Return [X, Y] of the center of cell containing provided text 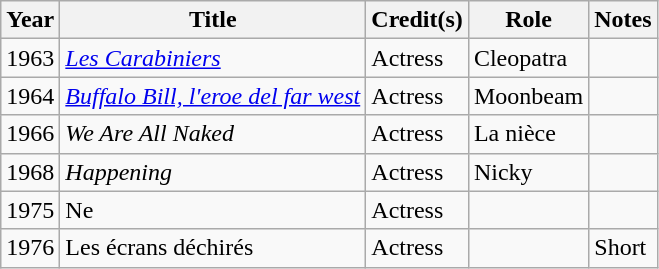
1976 [30, 248]
1964 [30, 96]
Nicky [528, 172]
Cleopatra [528, 58]
Short [623, 248]
Title [213, 20]
Notes [623, 20]
We Are All Naked [213, 134]
Ne [213, 210]
Moonbeam [528, 96]
Les écrans déchirés [213, 248]
Happening [213, 172]
1968 [30, 172]
1963 [30, 58]
1975 [30, 210]
Credit(s) [418, 20]
Buffalo Bill, l'eroe del far west [213, 96]
Year [30, 20]
La nièce [528, 134]
Role [528, 20]
1966 [30, 134]
Les Carabiniers [213, 58]
